Output the [X, Y] coordinate of the center of the cell containing the given text.  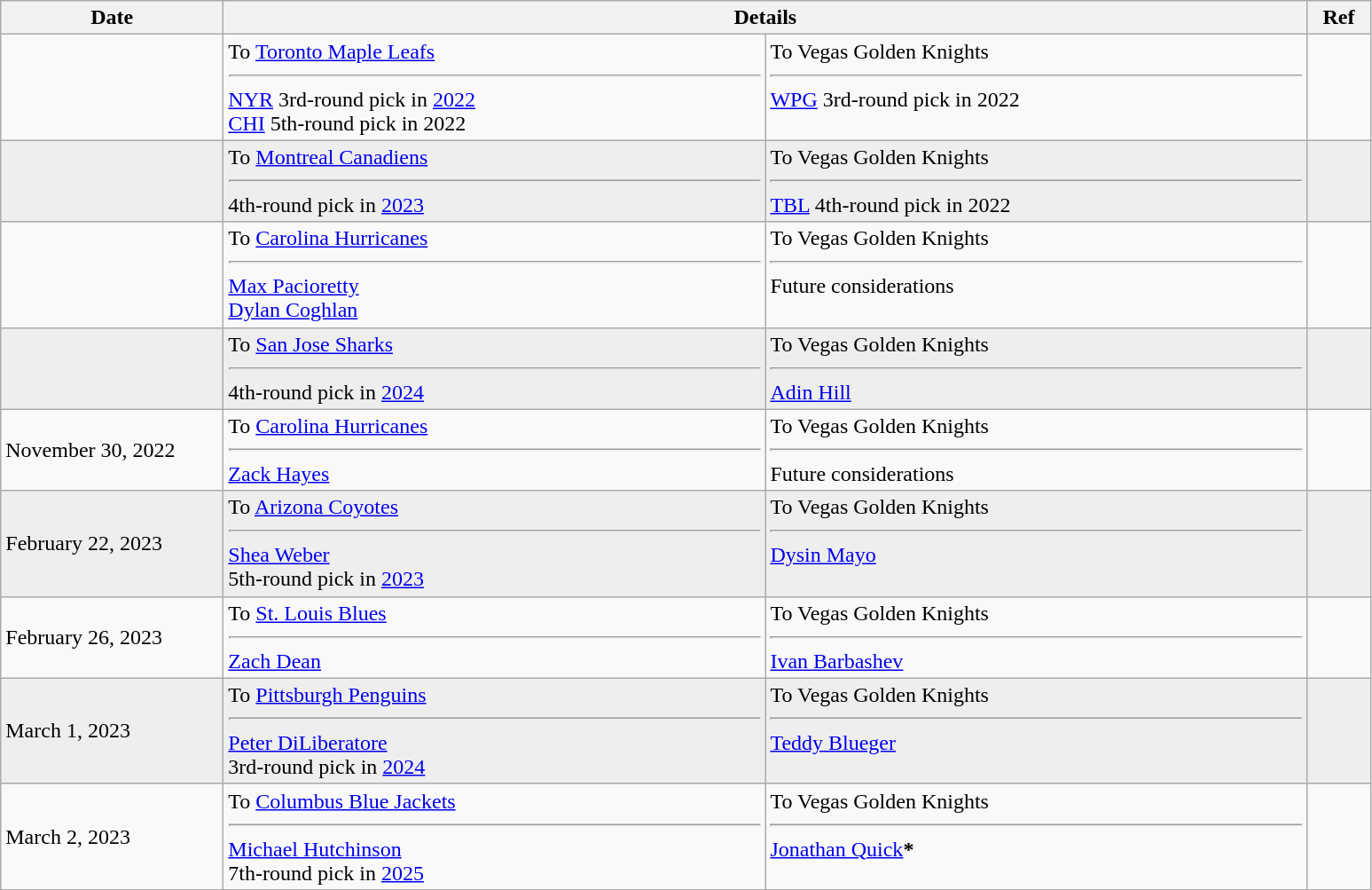
To Vegas Golden KnightsWPG 3rd-round pick in 2022 [1036, 87]
Ref [1339, 18]
To Vegas Golden KnightsIvan Barbashev [1036, 637]
February 26, 2023 [112, 637]
To Vegas Golden KnightsTBL 4th-round pick in 2022 [1036, 181]
March 2, 2023 [112, 836]
To Vegas Golden KnightsAdin Hill [1036, 368]
To Toronto Maple LeafsNYR 3rd-round pick in 2022CHI 5th-round pick in 2022 [495, 87]
To Carolina HurricanesMax PaciorettyDylan Coghlan [495, 275]
To Columbus Blue JacketsMichael Hutchinson7th-round pick in 2025 [495, 836]
To St. Louis BluesZach Dean [495, 637]
To San Jose Sharks4th-round pick in 2024 [495, 368]
To Vegas Golden KnightsTeddy Blueger [1036, 731]
To Vegas Golden KnightsJonathan Quick* [1036, 836]
To Arizona CoyotesShea Weber5th-round pick in 2023 [495, 543]
Details [765, 18]
To Montreal Canadiens4th-round pick in 2023 [495, 181]
To Carolina HurricanesZack Hayes [495, 450]
November 30, 2022 [112, 450]
To Vegas Golden KnightsDysin Mayo [1036, 543]
Date [112, 18]
March 1, 2023 [112, 731]
To Pittsburgh PenguinsPeter DiLiberatore3rd-round pick in 2024 [495, 731]
February 22, 2023 [112, 543]
